Detect which cell encompasses the target text, then output its [X, Y] center coordinate. 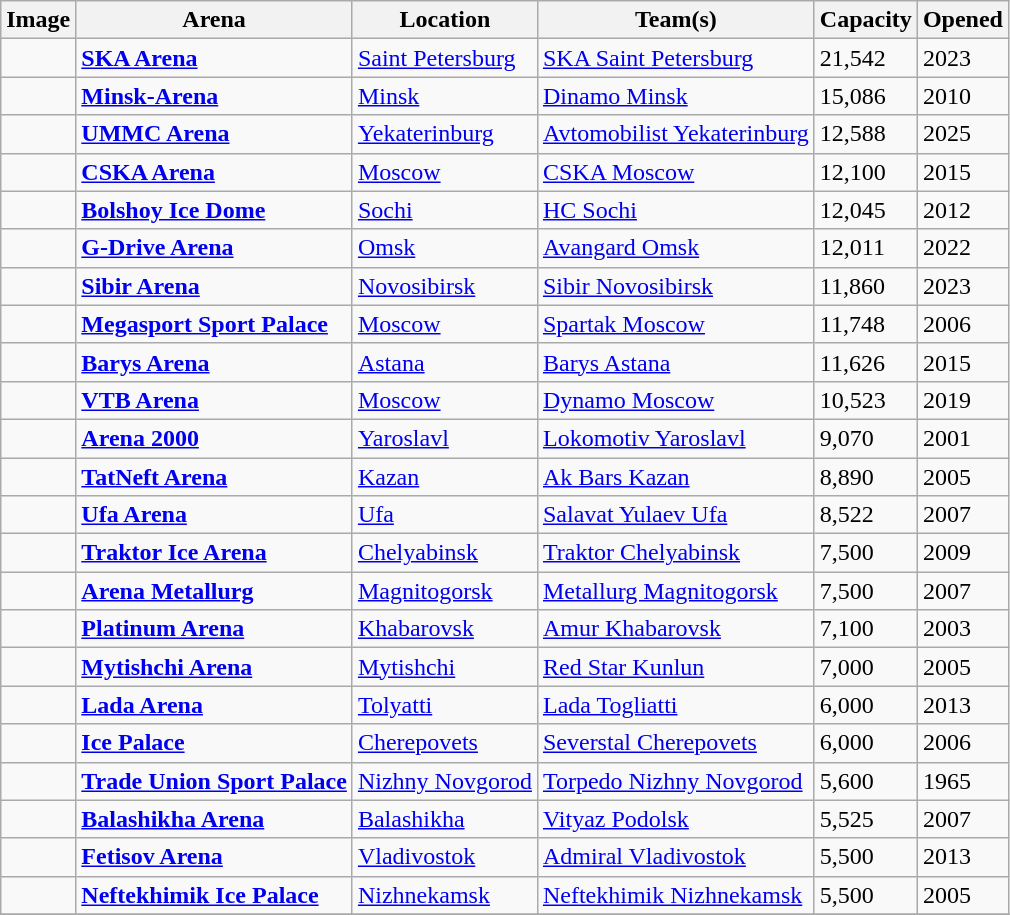
Minsk-Arena [214, 96]
Yaroslavl [444, 438]
Mytishchi [444, 667]
Megasport Sport Palace [214, 324]
VTB Arena [214, 400]
Opened [962, 20]
10,523 [866, 400]
UMMC Arena [214, 134]
TatNeft Arena [214, 477]
2012 [962, 210]
7,100 [866, 629]
Arena 2000 [214, 438]
Severstal Cherepovets [676, 743]
SKA Saint Petersburg [676, 58]
Team(s) [676, 20]
11,860 [866, 286]
2019 [962, 400]
G-Drive Arena [214, 248]
Metallurg Magnitogorsk [676, 591]
Ak Bars Kazan [676, 477]
Lokomotiv Yaroslavl [676, 438]
Nizhnekamsk [444, 895]
2001 [962, 438]
5,525 [866, 819]
5,600 [866, 781]
Ufa Arena [214, 515]
Neftekhimik Nizhnekamsk [676, 895]
Spartak Moscow [676, 324]
Avtomobilist Yekaterinburg [676, 134]
Trade Union Sport Palace [214, 781]
Torpedo Nizhny Novgorod [676, 781]
Neftekhimik Ice Palace [214, 895]
9,070 [866, 438]
Vladivostok [444, 857]
Lada Arena [214, 705]
CSKA Arena [214, 172]
Balashikha [444, 819]
12,011 [866, 248]
Image [38, 20]
Khabarovsk [444, 629]
Ufa [444, 515]
Arena [214, 20]
Arena Metallurg [214, 591]
Saint Petersburg [444, 58]
Vityaz Podolsk [676, 819]
Nizhny Novgorod [444, 781]
2022 [962, 248]
Platinum Arena [214, 629]
Red Star Kunlun [676, 667]
SKA Arena [214, 58]
Traktor Chelyabinsk [676, 553]
12,045 [866, 210]
11,626 [866, 362]
Mytishchi Arena [214, 667]
2009 [962, 553]
Sibir Novosibirsk [676, 286]
Admiral Vladivostok [676, 857]
Omsk [444, 248]
8,890 [866, 477]
Ice Palace [214, 743]
Barys Astana [676, 362]
2025 [962, 134]
Lada Togliatti [676, 705]
CSKA Moscow [676, 172]
Location [444, 20]
Balashikha Arena [214, 819]
11,748 [866, 324]
21,542 [866, 58]
Capacity [866, 20]
Dinamo Minsk [676, 96]
1965 [962, 781]
Sochi [444, 210]
Chelyabinsk [444, 553]
HC Sochi [676, 210]
Dynamo Moscow [676, 400]
Cherepovets [444, 743]
12,100 [866, 172]
12,588 [866, 134]
Traktor Ice Arena [214, 553]
Astana [444, 362]
Tolyatti [444, 705]
2003 [962, 629]
7,000 [866, 667]
Novosibirsk [444, 286]
Sibir Arena [214, 286]
Minsk [444, 96]
Avangard Omsk [676, 248]
Bolshoy Ice Dome [214, 210]
Fetisov Arena [214, 857]
Kazan [444, 477]
Magnitogorsk [444, 591]
Yekaterinburg [444, 134]
15,086 [866, 96]
Salavat Yulaev Ufa [676, 515]
Barys Arena [214, 362]
Amur Khabarovsk [676, 629]
2010 [962, 96]
8,522 [866, 515]
